Locate the cell with the specified text and output its [x, y] center coordinate. 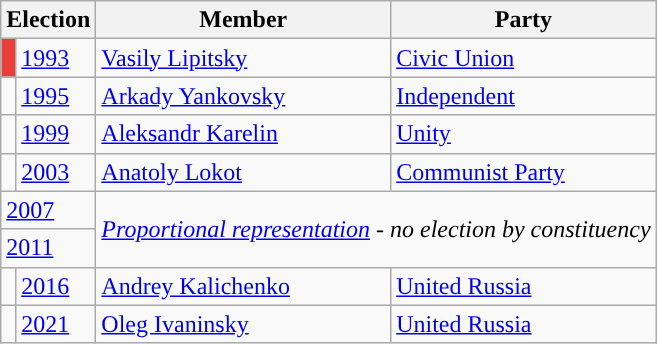
Vasily Lipitsky [244, 58]
Election [48, 20]
Independent [524, 96]
Proportional representation - no election by constituency [376, 229]
2021 [56, 324]
Arkady Yankovsky [244, 96]
Communist Party [524, 172]
2003 [56, 172]
2007 [48, 210]
Civic Union [524, 58]
Member [244, 20]
1995 [56, 96]
1993 [56, 58]
Aleksandr Karelin [244, 134]
2011 [48, 248]
Anatoly Lokot [244, 172]
Andrey Kalichenko [244, 286]
Oleg Ivaninsky [244, 324]
2016 [56, 286]
Party [524, 20]
1999 [56, 134]
Unity [524, 134]
